Determine the (x, y) coordinate at the center of the cell enclosing the given text.  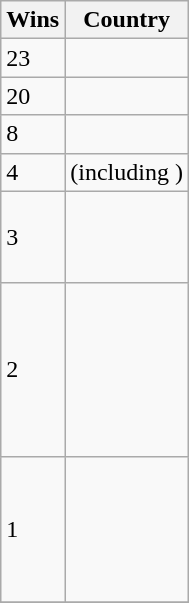
20 (33, 96)
8 (33, 134)
Wins (33, 20)
Country (127, 20)
1 (33, 529)
3 (33, 237)
(including ) (127, 172)
23 (33, 58)
2 (33, 370)
4 (33, 172)
